Detect which cell encompasses the target text, then output its (x, y) center coordinate. 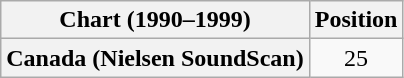
Position (356, 20)
25 (356, 58)
Canada (Nielsen SoundScan) (155, 58)
Chart (1990–1999) (155, 20)
